Identify which cell holds the provided text, then report its (x, y) central coordinate. 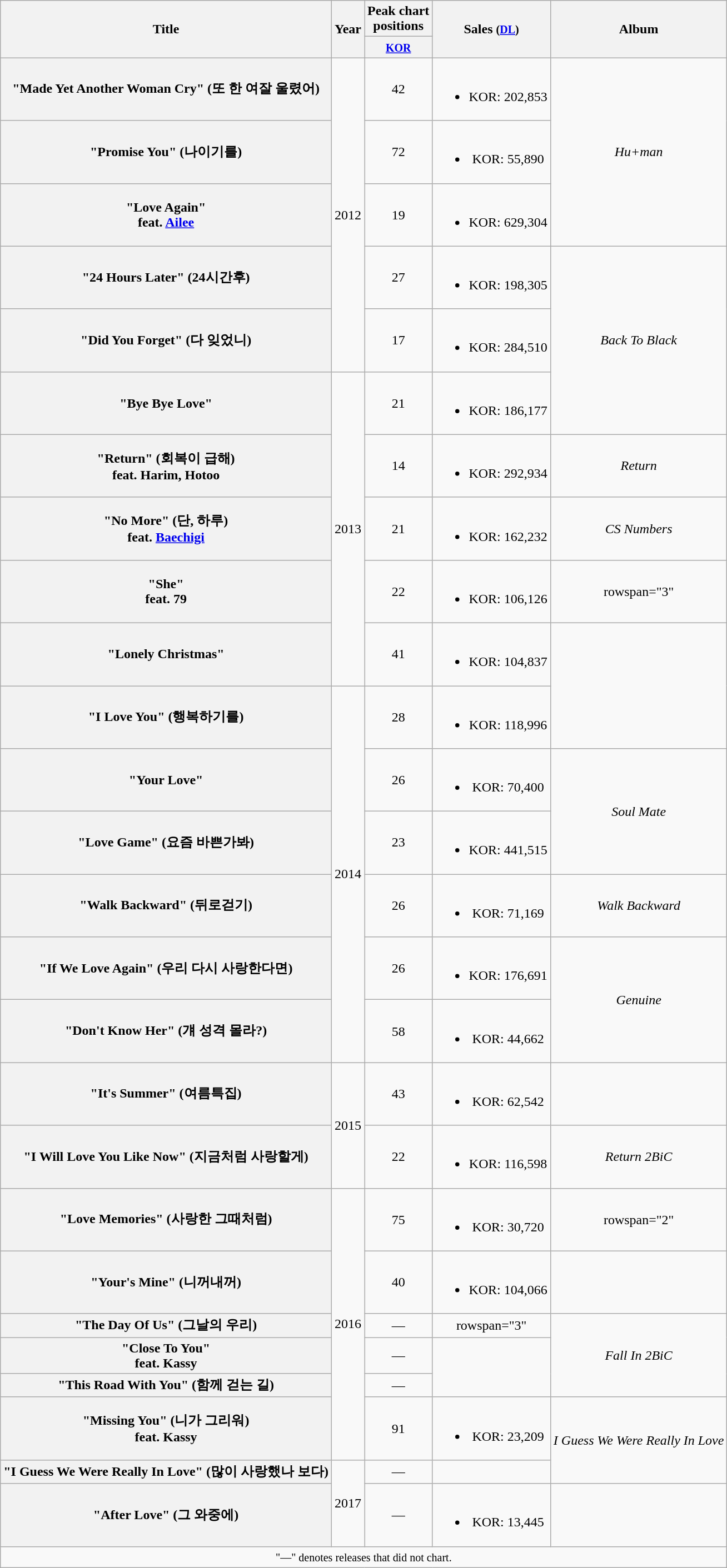
Album (639, 29)
"Close To You"feat. Kassy (166, 1355)
Soul Mate (639, 811)
2016 (348, 1324)
28 (399, 717)
"Return" (회복이 급해)feat. Harim, Hotoo (166, 465)
"I Will Love You Like Now" (지금처럼 사랑할게) (166, 1156)
I Guess We Were Really In Love (639, 1440)
"The Day Of Us" (그날의 우리) (166, 1325)
KOR: 104,066 (491, 1282)
40 (399, 1282)
KOR: 13,445 (491, 1515)
41 (399, 654)
KOR: 118,996 (491, 717)
Return 2BiC (639, 1156)
"After Love" (그 와중에) (166, 1515)
KOR: 162,232 (491, 529)
43 (399, 1094)
2013 (348, 529)
58 (399, 1031)
KOR: 104,837 (491, 654)
"Missing You" (니가 그리워)feat. Kassy (166, 1429)
KOR: 55,890 (491, 152)
72 (399, 152)
KOR: 202,853 (491, 89)
Hu+man (639, 152)
KOR: 198,305 (491, 278)
KOR: 176,691 (491, 969)
Return (639, 465)
"Your Love" (166, 780)
2012 (348, 214)
91 (399, 1429)
19 (399, 214)
KOR: 23,209 (491, 1429)
KOR: 186,177 (491, 403)
Walk Backward (639, 905)
"Lonely Christmas" (166, 654)
KOR: 629,304 (491, 214)
"This Road With You" (함께 걷는 길) (166, 1385)
"I Love You" (행복하기를) (166, 717)
Title (166, 29)
KOR: 70,400 (491, 780)
"Did You Forget" (다 잊었니) (166, 340)
KOR: 62,542 (491, 1094)
Peak chart positions (399, 19)
"I Guess We Were Really In Love" (많이 사랑했나 보다) (166, 1472)
Sales (DL) (491, 29)
"24 Hours Later" (24시간후) (166, 278)
"Love Memories" (사랑한 그때처럼) (166, 1220)
2014 (348, 874)
Year (348, 29)
"If We Love Again" (우리 다시 사랑한다면) (166, 969)
"Made Yet Another Woman Cry" (또 한 여잘 울렸어) (166, 89)
"No More" (단, 하루)feat. Baechigi (166, 529)
KOR: 30,720 (491, 1220)
14 (399, 465)
KOR: 106,126 (491, 591)
23 (399, 843)
27 (399, 278)
Back To Black (639, 340)
"Promise You" (나이기를) (166, 152)
Fall In 2BiC (639, 1355)
"Your's Mine" (니꺼내꺼) (166, 1282)
KOR: 44,662 (491, 1031)
"Love Again"feat. Ailee (166, 214)
KOR: 292,934 (491, 465)
KOR: 284,510 (491, 340)
"She"feat. 79 (166, 591)
Genuine (639, 1000)
2017 (348, 1503)
75 (399, 1220)
2015 (348, 1125)
KOR: 71,169 (491, 905)
"Bye Bye Love" (166, 403)
"—" denotes releases that did not chart. (363, 1557)
"It's Summer" (여름특집) (166, 1094)
KOR: 441,515 (491, 843)
rowspan="2" (639, 1220)
42 (399, 89)
KOR: 116,598 (491, 1156)
KOR (399, 47)
"Don't Know Her" (걔 성격 몰라?) (166, 1031)
"Love Game" (요즘 바쁜가봐) (166, 843)
"Walk Backward" (뒤로걷기) (166, 905)
17 (399, 340)
CS Numbers (639, 529)
